Locate the cell with the specified text and output its (X, Y) center coordinate. 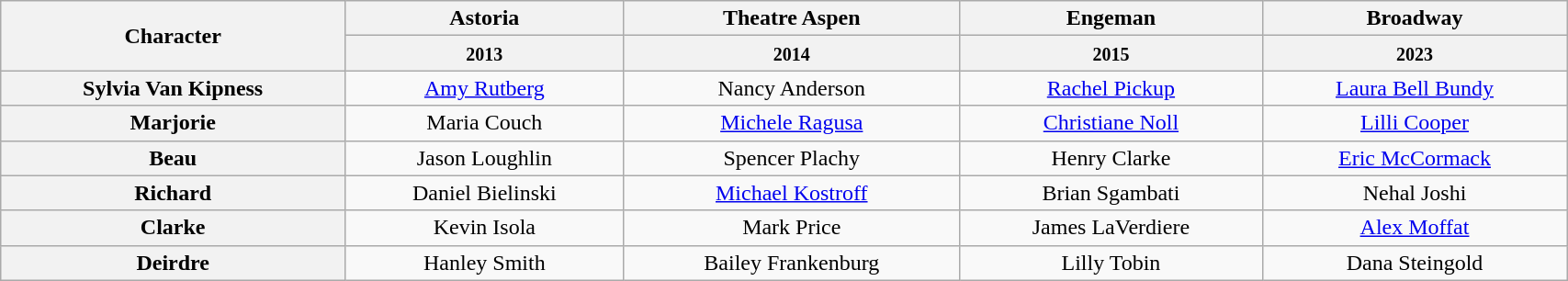
Theatre Aspen (792, 18)
Maria Couch (485, 123)
Lilli Cooper (1415, 123)
Nehal Joshi (1415, 193)
Beau (173, 158)
Alex Moffat (1415, 228)
2015 (1111, 53)
Richard (173, 193)
Clarke (173, 228)
Spencer Plachy (792, 158)
Michele Ragusa (792, 123)
Rachel Pickup (1111, 88)
Nancy Anderson (792, 88)
Character (173, 36)
Amy Rutberg (485, 88)
James LaVerdiere (1111, 228)
Dana Steingold (1415, 263)
Eric McCormack (1415, 158)
Jason Loughlin (485, 158)
Hanley Smith (485, 263)
Brian Sgambati (1111, 193)
2013 (485, 53)
Henry Clarke (1111, 158)
Michael Kostroff (792, 193)
2023 (1415, 53)
Marjorie (173, 123)
Kevin Isola (485, 228)
Broadway (1415, 18)
Laura Bell Bundy (1415, 88)
Sylvia Van Kipness (173, 88)
Christiane Noll (1111, 123)
2014 (792, 53)
Bailey Frankenburg (792, 263)
Deirdre (173, 263)
Engeman (1111, 18)
Astoria (485, 18)
Mark Price (792, 228)
Lilly Tobin (1111, 263)
Daniel Bielinski (485, 193)
